Pinpoint the cell where the given text exists, returning its (x, y) midpoint coordinate. 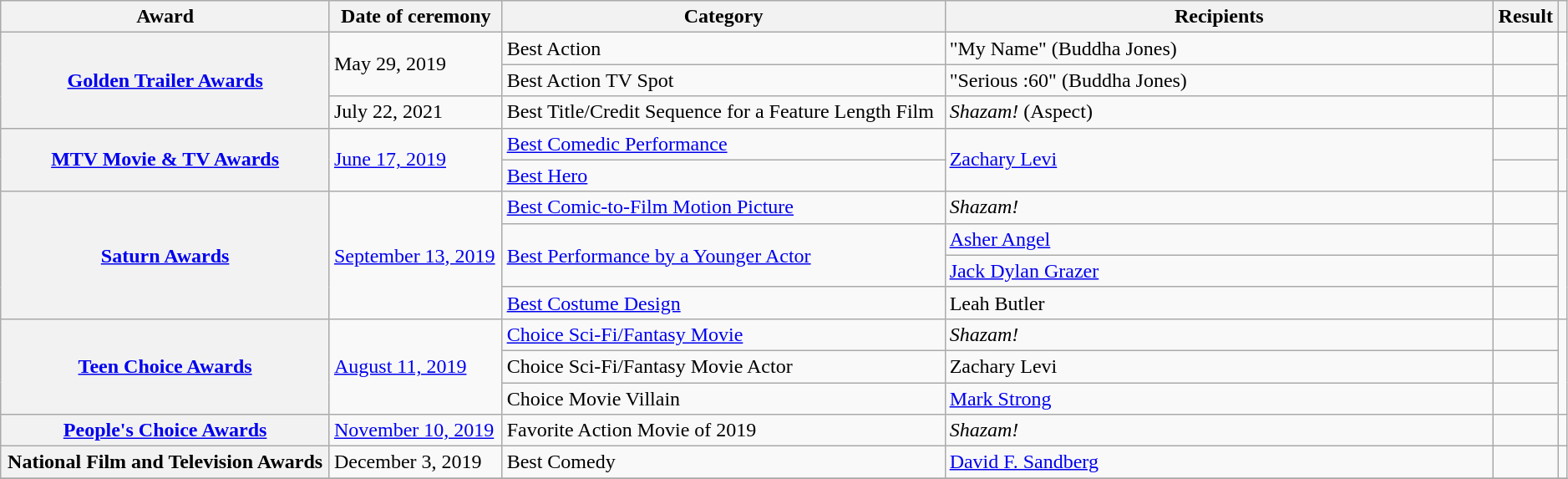
Award (165, 17)
MTV Movie & TV Awards (165, 160)
"My Name" (Buddha Jones) (1219, 48)
Shazam! (Aspect) (1219, 112)
Best Comic-to-Film Motion Picture (723, 207)
Best Hero (723, 176)
Teen Choice Awards (165, 366)
Best Title/Credit Sequence for a Feature Length Film (723, 112)
Best Comedy (723, 462)
Golden Trailer Awards (165, 80)
Best Performance by a Younger Actor (723, 255)
Result (1526, 17)
Best Action TV Spot (723, 80)
Mark Strong (1219, 399)
Saturn Awards (165, 255)
Best Comedic Performance (723, 144)
May 29, 2019 (416, 64)
December 3, 2019 (416, 462)
Favorite Action Movie of 2019 (723, 431)
People's Choice Awards (165, 431)
July 22, 2021 (416, 112)
Choice Movie Villain (723, 399)
Choice Sci-Fi/Fantasy Movie Actor (723, 366)
June 17, 2019 (416, 160)
Choice Sci-Fi/Fantasy Movie (723, 334)
Category (723, 17)
September 13, 2019 (416, 255)
David F. Sandberg (1219, 462)
November 10, 2019 (416, 431)
"Serious :60" (Buddha Jones) (1219, 80)
Recipients (1219, 17)
Date of ceremony (416, 17)
August 11, 2019 (416, 366)
Best Costume Design (723, 303)
Asher Angel (1219, 239)
Leah Butler (1219, 303)
Jack Dylan Grazer (1219, 271)
Best Action (723, 48)
National Film and Television Awards (165, 462)
